From the cell containing the given text, extract its center point as [X, Y] coordinate. 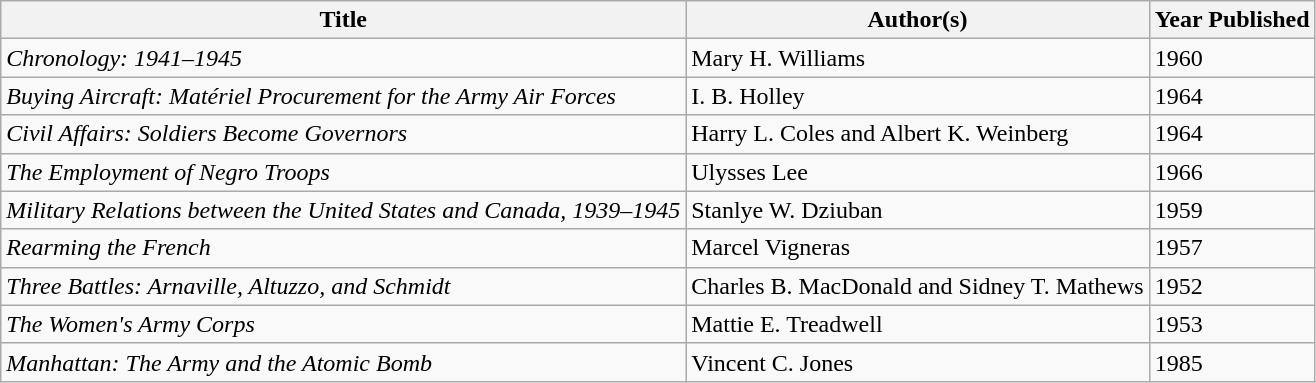
1966 [1232, 172]
Author(s) [918, 20]
Year Published [1232, 20]
1957 [1232, 248]
Chronology: 1941–1945 [344, 58]
Harry L. Coles and Albert K. Weinberg [918, 134]
The Women's Army Corps [344, 324]
Three Battles: Arnaville, Altuzzo, and Schmidt [344, 286]
Charles B. MacDonald and Sidney T. Mathews [918, 286]
1952 [1232, 286]
Rearming the French [344, 248]
I. B. Holley [918, 96]
Ulysses Lee [918, 172]
Marcel Vigneras [918, 248]
Title [344, 20]
1959 [1232, 210]
Military Relations between the United States and Canada, 1939–1945 [344, 210]
The Employment of Negro Troops [344, 172]
Stanlye W. Dziuban [918, 210]
Buying Aircraft: Matériel Procurement for the Army Air Forces [344, 96]
1960 [1232, 58]
1985 [1232, 362]
1953 [1232, 324]
Manhattan: The Army and the Atomic Bomb [344, 362]
Mattie E. Treadwell [918, 324]
Civil Affairs: Soldiers Become Governors [344, 134]
Vincent C. Jones [918, 362]
Mary H. Williams [918, 58]
